Output the [X, Y] coordinate of the center of the cell containing the given text.  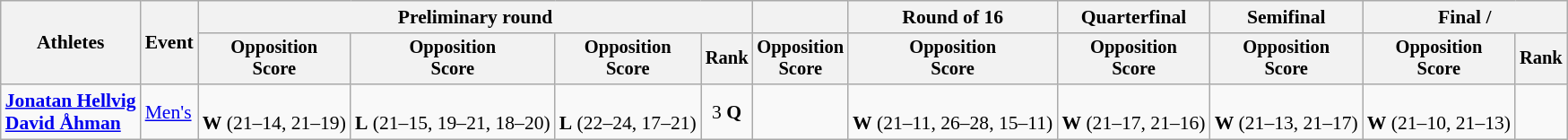
Semifinal [1286, 17]
W (21–13, 21–17) [1286, 111]
Preliminary round [475, 17]
Jonatan HellvigDavid Åhman [71, 111]
Final / [1465, 17]
Event [169, 43]
L (22–24, 17–21) [628, 111]
W (21–17, 21–16) [1133, 111]
L (21–15, 19–21, 18–20) [453, 111]
Men's [169, 111]
3 Q [727, 111]
W (21–11, 26–28, 15–11) [952, 111]
Quarterfinal [1133, 17]
Round of 16 [952, 17]
Athletes [71, 43]
W (21–10, 21–13) [1439, 111]
W (21–14, 21–19) [274, 111]
